Locate the cell with the specified text and output its [X, Y] center coordinate. 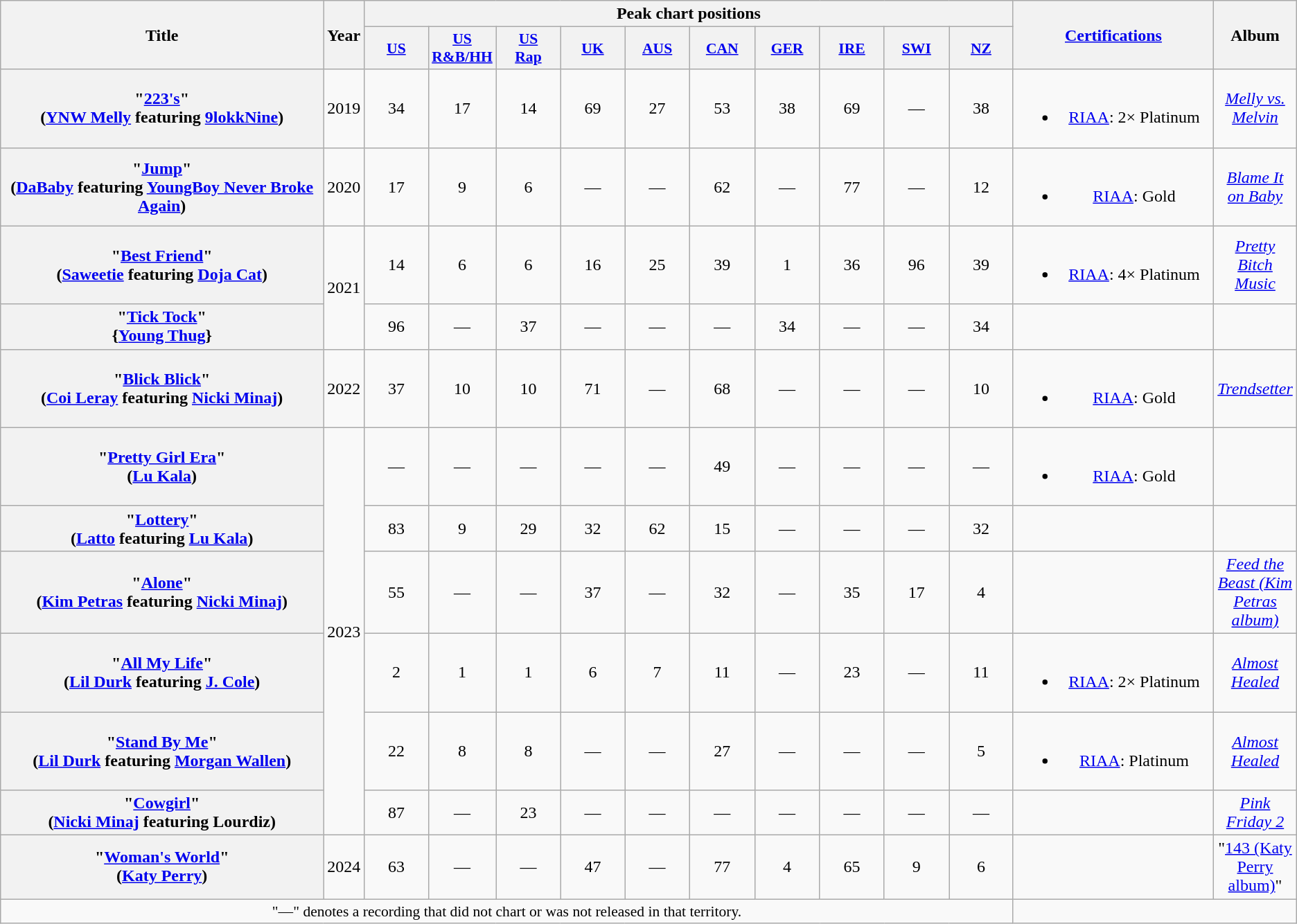
AUS [658, 48]
Pink Friday 2 [1255, 813]
"Tick Tock"{Young Thug} [162, 327]
UK [593, 48]
2020 [344, 187]
63 [396, 867]
12 [981, 187]
71 [593, 388]
"All My Life"(Lil Durk featuring J. Cole) [162, 672]
"Pretty Girl Era"(Lu Kala) [162, 467]
22 [396, 751]
CAN [722, 48]
Peak chart positions [689, 14]
25 [658, 265]
Pretty Bitch Music [1255, 265]
"Woman's World"(Katy Perry) [162, 867]
2023 [344, 631]
55 [396, 592]
35 [852, 592]
Album [1255, 35]
US R&B/HH [462, 48]
Title [162, 35]
36 [852, 265]
15 [722, 528]
US [396, 48]
Trendsetter [1255, 388]
65 [852, 867]
USRap [528, 48]
"Cowgirl"(Nicki Minaj featuring Lourdiz) [162, 813]
RIAA: Platinum [1113, 751]
"Lottery"(Latto featuring Lu Kala) [162, 528]
2024 [344, 867]
Certifications [1113, 35]
53 [722, 108]
16 [593, 265]
2 [396, 672]
29 [528, 528]
"Stand By Me"(Lil Durk featuring Morgan Wallen) [162, 751]
"Best Friend"(Saweetie featuring Doja Cat) [162, 265]
"Blick Blick"(Coi Leray featuring Nicki Minaj) [162, 388]
NZ [981, 48]
"—" denotes a recording that did not chart or was not released in that territory. [507, 912]
"143 (Katy Perry album)" [1255, 867]
Melly vs. Melvin [1255, 108]
83 [396, 528]
"223's"(YNW Melly featuring 9lokkNine) [162, 108]
IRE [852, 48]
68 [722, 388]
"Jump"(DaBaby featuring YoungBoy Never Broke Again) [162, 187]
2021 [344, 287]
SWI [916, 48]
Year [344, 35]
"Alone"(Kim Petras featuring Nicki Minaj) [162, 592]
2022 [344, 388]
87 [396, 813]
49 [722, 467]
5 [981, 751]
RIAA: 4× Platinum [1113, 265]
Blame It on Baby [1255, 187]
7 [658, 672]
GER [787, 48]
Feed the Beast (Kim Petras album) [1255, 592]
2019 [344, 108]
47 [593, 867]
